Detect which cell encompasses the target text, then output its [x, y] center coordinate. 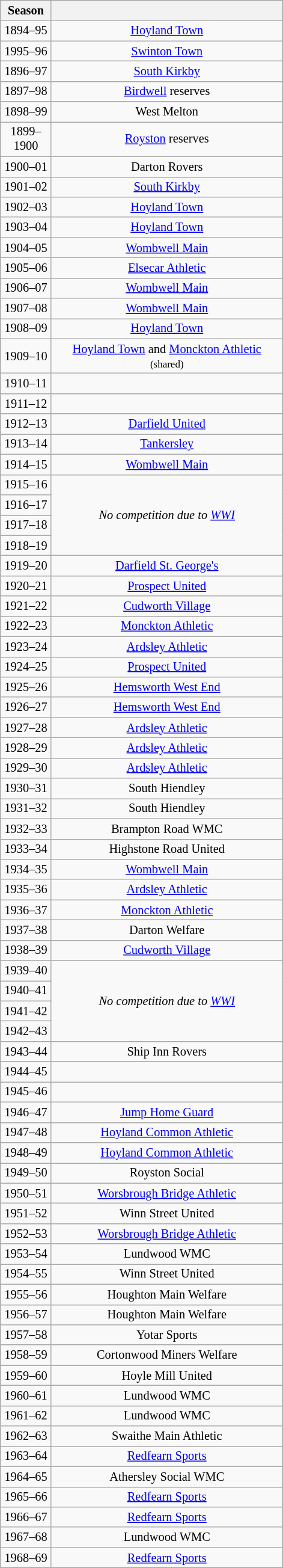
Royston reserves [167, 139]
1927–28 [26, 728]
1954–55 [26, 1274]
1953–54 [26, 1254]
1965–66 [26, 1497]
Swinton Town [167, 51]
1995–96 [26, 51]
1951–52 [26, 1213]
1944–45 [26, 1072]
1946–47 [26, 1112]
1961–62 [26, 1416]
1937–38 [26, 930]
1950–51 [26, 1193]
1930–31 [26, 789]
1908–09 [26, 328]
1900–01 [26, 167]
1967–68 [26, 1537]
Tankersley [167, 444]
1906–07 [26, 288]
1959–60 [26, 1376]
1925–26 [26, 687]
1963–64 [26, 1456]
Darfield United [167, 424]
1920–21 [26, 586]
1921–22 [26, 606]
1904–05 [26, 248]
1955–56 [26, 1294]
1940–41 [26, 991]
1911–12 [26, 404]
1948–49 [26, 1152]
1966–67 [26, 1517]
1964–65 [26, 1477]
1905–06 [26, 268]
1938–39 [26, 950]
1913–14 [26, 444]
1962–63 [26, 1436]
1910–11 [26, 383]
1894–95 [26, 31]
1915–16 [26, 485]
1933–34 [26, 849]
1919–20 [26, 565]
Ship Inn Rovers [167, 1051]
Yotar Sports [167, 1335]
Cortonwood Miners Welfare [167, 1355]
1903–04 [26, 227]
Darton Welfare [167, 930]
Royston Social [167, 1173]
1924–25 [26, 667]
1960–61 [26, 1395]
1917–18 [26, 525]
1958–59 [26, 1355]
1918–19 [26, 546]
1928–29 [26, 748]
1952–53 [26, 1234]
1926–27 [26, 707]
1929–30 [26, 768]
Birdwell reserves [167, 91]
1899–1900 [26, 139]
1912–13 [26, 424]
1941–42 [26, 1011]
1932–33 [26, 829]
1914–15 [26, 464]
1898–99 [26, 112]
1916–17 [26, 505]
Jump Home Guard [167, 1112]
1902–03 [26, 207]
Darton Rovers [167, 167]
1936–37 [26, 910]
1956–57 [26, 1315]
1949–50 [26, 1173]
Season [26, 10]
1934–35 [26, 869]
1945–46 [26, 1092]
1939–40 [26, 971]
1943–44 [26, 1051]
1907–08 [26, 309]
Athersley Social WMC [167, 1477]
1957–58 [26, 1335]
Hoyland Town and Monckton Athletic (shared) [167, 356]
1968–69 [26, 1558]
Elsecar Athletic [167, 268]
1947–48 [26, 1133]
Hoyle Mill United [167, 1376]
1935–36 [26, 890]
1901–02 [26, 187]
1909–10 [26, 356]
1896–97 [26, 71]
1897–98 [26, 91]
Highstone Road United [167, 849]
1942–43 [26, 1031]
Darfield St. George's [167, 565]
Swaithe Main Athletic [167, 1436]
1931–32 [26, 808]
1923–24 [26, 647]
1922–23 [26, 626]
West Melton [167, 112]
Brampton Road WMC [167, 829]
